From the cell containing the given text, extract its center point as (x, y) coordinate. 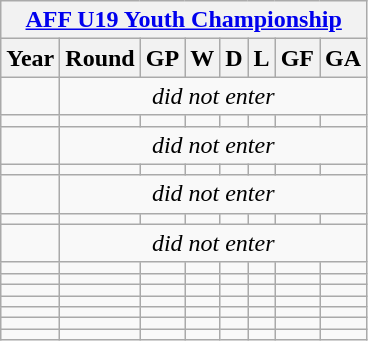
AFF U19 Youth Championship (184, 20)
W (202, 58)
D (234, 58)
Year (30, 58)
GF (297, 58)
GP (162, 58)
L (262, 58)
GA (344, 58)
Round (100, 58)
